Find where the given text appears and provide that cell's center as (X, Y) coordinate. 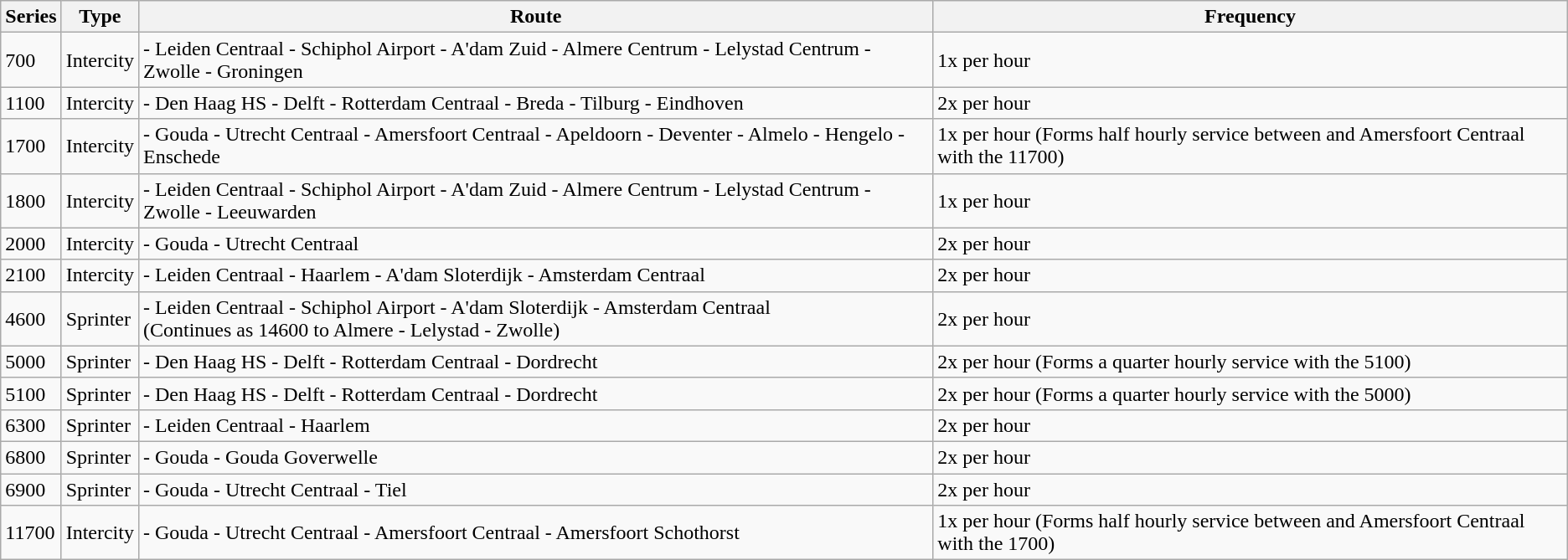
- Leiden Centraal - Schiphol Airport - A'dam Zuid - Almere Centrum - Lelystad Centrum - Zwolle - Leeuwarden (535, 201)
- Leiden Centraal - Haarlem - A'dam Sloterdijk - Amsterdam Centraal (535, 275)
Frequency (1250, 17)
6300 (31, 425)
Route (535, 17)
6900 (31, 490)
2000 (31, 244)
- Gouda - Utrecht Centraal - Amersfoort Centraal - Amersfoort Schothorst (535, 532)
- Gouda - Gouda Goverwelle (535, 457)
- Leiden Centraal - Schiphol Airport - A'dam Zuid - Almere Centrum - Lelystad Centrum - Zwolle - Groningen (535, 60)
- Gouda - Utrecht Centraal - Amersfoort Centraal - Apeldoorn - Deventer - Almelo - Hengelo - Enschede (535, 146)
Type (100, 17)
11700 (31, 532)
1800 (31, 201)
- Gouda - Utrecht Centraal - Tiel (535, 490)
5100 (31, 393)
- Den Haag HS - Delft - Rotterdam Centraal - Breda - Tilburg - Eindhoven (535, 103)
- Gouda - Utrecht Centraal (535, 244)
Series (31, 17)
2x per hour (Forms a quarter hourly service with the 5000) (1250, 393)
- Leiden Centraal - Schiphol Airport - A'dam Sloterdijk - Amsterdam Centraal(Continues as 14600 to Almere - Lelystad - Zwolle) (535, 318)
1100 (31, 103)
2100 (31, 275)
1x per hour (Forms half hourly service between and Amersfoort Centraal with the 1700) (1250, 532)
5000 (31, 362)
1x per hour (Forms half hourly service between and Amersfoort Centraal with the 11700) (1250, 146)
1700 (31, 146)
- Leiden Centraal - Haarlem (535, 425)
2x per hour (Forms a quarter hourly service with the 5100) (1250, 362)
700 (31, 60)
6800 (31, 457)
4600 (31, 318)
